Locate the cell with the specified text and output its (x, y) center coordinate. 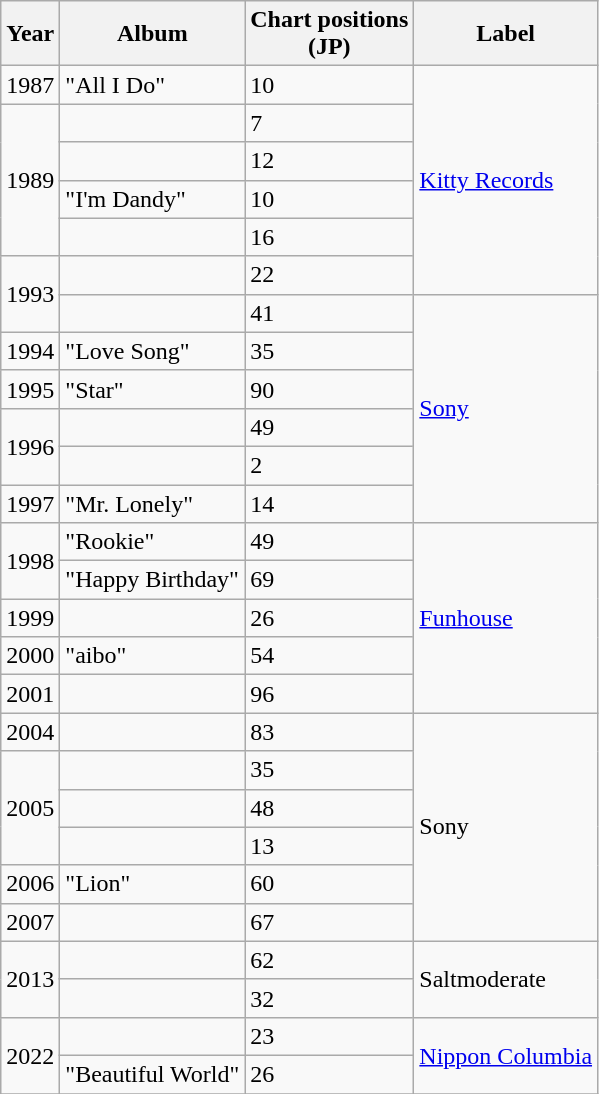
Chart positions(JP) (330, 34)
1989 (30, 180)
1993 (30, 294)
16 (330, 237)
1996 (30, 446)
"Happy Birthday" (152, 580)
1998 (30, 561)
2000 (30, 656)
62 (330, 960)
"Lion" (152, 884)
"Love Song" (152, 351)
1994 (30, 351)
2013 (30, 979)
90 (330, 389)
"Mr. Lonely" (152, 503)
54 (330, 656)
"Star" (152, 389)
Funhouse (506, 618)
"I'm Dandy" (152, 199)
13 (330, 846)
Kitty Records (506, 180)
22 (330, 275)
1999 (30, 618)
"All I Do" (152, 85)
Label (506, 34)
2022 (30, 1055)
67 (330, 922)
23 (330, 1036)
2004 (30, 732)
2005 (30, 808)
7 (330, 123)
96 (330, 694)
32 (330, 998)
2007 (30, 922)
1997 (30, 503)
41 (330, 313)
1987 (30, 85)
14 (330, 503)
12 (330, 161)
Saltmoderate (506, 979)
48 (330, 808)
"Beautiful World" (152, 1074)
83 (330, 732)
1995 (30, 389)
Year (30, 34)
"aibo" (152, 656)
Album (152, 34)
2001 (30, 694)
60 (330, 884)
69 (330, 580)
2006 (30, 884)
"Rookie" (152, 542)
Nippon Columbia (506, 1055)
2 (330, 465)
